Determine the (X, Y) coordinate at the center of the cell enclosing the given text.  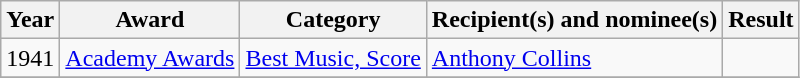
Year (30, 20)
Best Music, Score (333, 58)
Category (333, 20)
Recipient(s) and nominee(s) (574, 20)
Anthony Collins (574, 58)
1941 (30, 58)
Result (761, 20)
Academy Awards (150, 58)
Award (150, 20)
